Locate the cell with the specified text and output its [x, y] center coordinate. 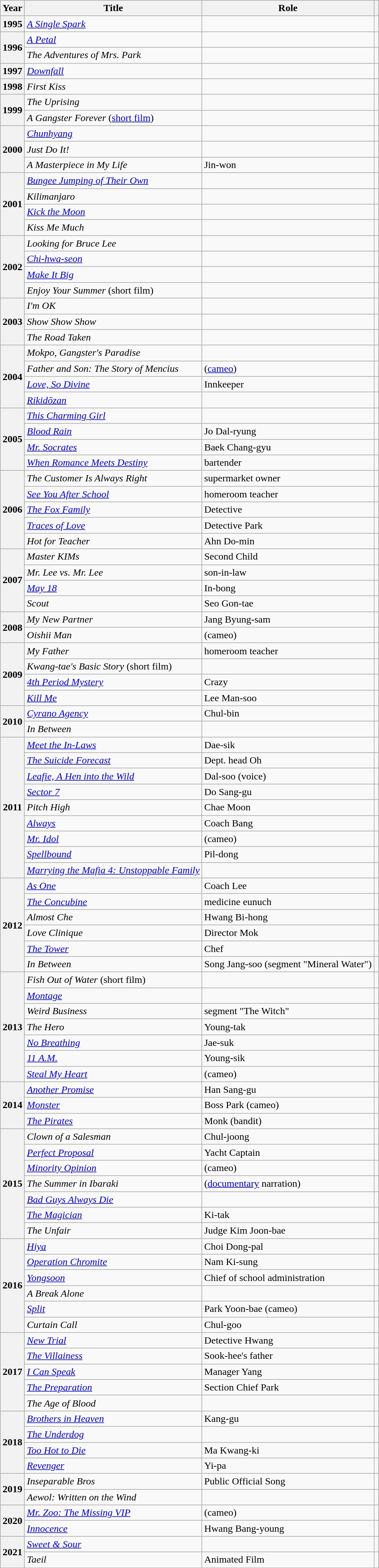
May 18 [113, 588]
2015 [12, 1183]
2016 [12, 1286]
Jo Dal-ryung [288, 431]
1997 [12, 71]
Mr. Lee vs. Mr. Lee [113, 572]
I Can Speak [113, 1372]
Chae Moon [288, 807]
Young-tak [288, 1027]
The Villainess [113, 1356]
2001 [12, 204]
Minority Opinion [113, 1168]
Fish Out of Water (short film) [113, 980]
Just Do It! [113, 149]
Kilimanjaro [113, 196]
Always [113, 823]
Love Clinique [113, 933]
See You After School [113, 494]
Ahn Do-min [288, 541]
2018 [12, 1442]
Enjoy Your Summer (short film) [113, 290]
Leafie, A Hen into the Wild [113, 776]
Chul-joong [288, 1136]
Dal-soo (voice) [288, 776]
Role [288, 8]
Chul-goo [288, 1325]
Father and Son: The Story of Mencius [113, 369]
The Customer Is Always Right [113, 478]
My Father [113, 651]
Dept. head Oh [288, 761]
Yi-pa [288, 1466]
Kang-gu [288, 1419]
Sweet & Sour [113, 1544]
Master KIMs [113, 557]
Kiss Me Much [113, 228]
Weird Business [113, 1011]
Innkeeper [288, 384]
The Age of Blood [113, 1403]
2014 [12, 1105]
Young-sik [288, 1058]
Mr. Zoo: The Missing VIP [113, 1513]
Chief of school administration [288, 1278]
The Tower [113, 948]
Mr. Socrates [113, 447]
1995 [12, 24]
Mokpo, Gangster's Paradise [113, 353]
Hwang Bi-hong [288, 917]
Jang Byung-sam [288, 619]
Bungee Jumping of Their Own [113, 180]
Chunhyang [113, 133]
Detective Park [288, 525]
Boss Park (cameo) [288, 1105]
Operation Chromite [113, 1262]
Chef [288, 948]
2021 [12, 1552]
The Pirates [113, 1121]
Kwang-tae's Basic Story (short film) [113, 666]
When Romance Meets Destiny [113, 463]
Yacht Captain [288, 1152]
This Charming Girl [113, 415]
Hot for Teacher [113, 541]
2005 [12, 439]
The Uprising [113, 102]
Innocence [113, 1528]
My New Partner [113, 619]
Second Child [288, 557]
Marrying the Mafia 4: Unstoppable Family [113, 870]
Make It Big [113, 275]
Dae-sik [288, 745]
Monk (bandit) [288, 1121]
Song Jang-soo (segment "Mineral Water") [288, 964]
Clown of a Salesman [113, 1136]
In-bong [288, 588]
Chul-bin [288, 714]
Coach Bang [288, 823]
Pitch High [113, 807]
Seo Gon-tae [288, 604]
As One [113, 886]
Ki-tak [288, 1215]
4th Period Mystery [113, 682]
The Adventures of Mrs. Park [113, 55]
Steal My Heart [113, 1074]
Monster [113, 1105]
The Road Taken [113, 337]
Blood Rain [113, 431]
Nam Ki-sung [288, 1262]
Mr. Idol [113, 839]
2019 [12, 1489]
Too Hot to Die [113, 1450]
Crazy [288, 682]
bartender [288, 463]
A Gangster Forever (short film) [113, 118]
Kick the Moon [113, 212]
medicine eunuch [288, 901]
A Break Alone [113, 1293]
Detective [288, 510]
2002 [12, 267]
Park Yoon-bae (cameo) [288, 1309]
Section Chief Park [288, 1387]
Pil-dong [288, 854]
Traces of Love [113, 525]
Hiya [113, 1246]
1996 [12, 47]
The Unfair [113, 1231]
Ma Kwang-ki [288, 1450]
Meet the In-Laws [113, 745]
The Concubine [113, 901]
2004 [12, 376]
Public Official Song [288, 1482]
Coach Lee [288, 886]
Taeil [113, 1560]
2013 [12, 1027]
A Single Spark [113, 24]
Title [113, 8]
Year [12, 8]
No Breathing [113, 1043]
2009 [12, 674]
2020 [12, 1521]
1999 [12, 110]
Cyrano Agency [113, 714]
Sook-hee's father [288, 1356]
2007 [12, 580]
2017 [12, 1372]
Baek Chang-gyu [288, 447]
Love, So Divine [113, 384]
Do Sang-gu [288, 792]
2010 [12, 721]
1998 [12, 86]
Another Promise [113, 1090]
Looking for Bruce Lee [113, 243]
A Masterpiece in My Life [113, 165]
Montage [113, 996]
son-in-law [288, 572]
The Summer in Ibaraki [113, 1183]
The Preparation [113, 1387]
Oishii Man [113, 635]
Show Show Show [113, 322]
segment "The Witch" [288, 1011]
Yongsoon [113, 1278]
2000 [12, 149]
Split [113, 1309]
11 A.M. [113, 1058]
Judge Kim Joon-bae [288, 1231]
The Suicide Forecast [113, 761]
The Underdog [113, 1434]
Bad Guys Always Die [113, 1199]
A Petal [113, 40]
Scout [113, 604]
Director Mok [288, 933]
Manager Yang [288, 1372]
Han Sang-gu [288, 1090]
2011 [12, 808]
Curtain Call [113, 1325]
Jae-suk [288, 1043]
Inseparable Bros [113, 1482]
2006 [12, 510]
Spellbound [113, 854]
The Magician [113, 1215]
I'm OK [113, 306]
2008 [12, 627]
Downfall [113, 71]
2003 [12, 322]
Sector 7 [113, 792]
Brothers in Heaven [113, 1419]
(documentary narration) [288, 1183]
First Kiss [113, 86]
Hwang Bang-young [288, 1528]
Jin-won [288, 165]
Animated Film [288, 1560]
Rikidōzan [113, 400]
Detective Hwang [288, 1340]
Choi Dong-pal [288, 1246]
Aewol: Written on the Wind [113, 1497]
New Trial [113, 1340]
Perfect Proposal [113, 1152]
The Hero [113, 1027]
The Fox Family [113, 510]
Chi-hwa-seon [113, 259]
Lee Man-soo [288, 698]
supermarket owner [288, 478]
Kill Me [113, 698]
Revenger [113, 1466]
2012 [12, 925]
Almost Che [113, 917]
